Identify which cell holds the provided text, then report its [X, Y] central coordinate. 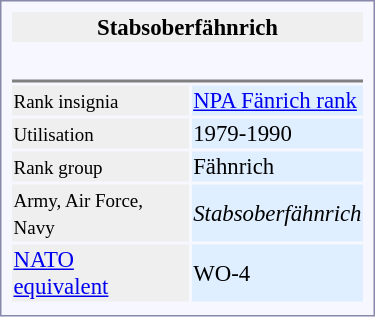
NATOequivalent [100, 272]
Rank insignia [100, 101]
1979-1990 [278, 133]
Utilisation [100, 133]
Rank group [100, 167]
Army, Air Force, Navy [100, 212]
NPA Fänrich rank [278, 101]
WO-4 [278, 272]
Fähnrich [278, 167]
